Identify which cell holds the provided text, then report its [X, Y] central coordinate. 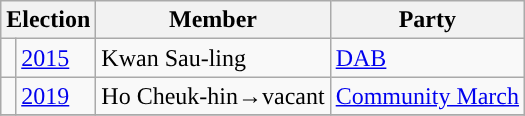
Member [213, 20]
Kwan Sau-ling [213, 58]
2015 [56, 58]
2019 [56, 96]
Party [427, 20]
DAB [427, 58]
Election [48, 20]
Ho Cheuk-hin→vacant [213, 96]
Community March [427, 96]
